Output the [x, y] coordinate of the center of the cell containing the given text.  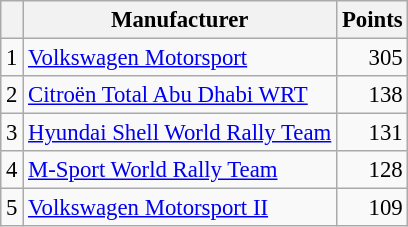
Volkswagen Motorsport II [180, 208]
Citroën Total Abu Dhabi WRT [180, 95]
1 [12, 58]
Manufacturer [180, 20]
131 [372, 133]
138 [372, 95]
4 [12, 170]
109 [372, 208]
128 [372, 170]
M-Sport World Rally Team [180, 170]
2 [12, 95]
Hyundai Shell World Rally Team [180, 133]
5 [12, 208]
305 [372, 58]
Volkswagen Motorsport [180, 58]
3 [12, 133]
Points [372, 20]
